Return the [x, y] coordinate for the center point of the cell that contains the specified text.  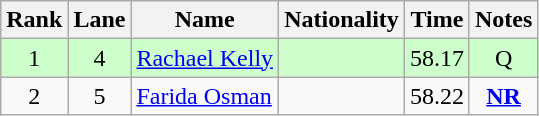
2 [34, 96]
Farida Osman [205, 96]
Q [503, 58]
Time [436, 20]
Rank [34, 20]
Lane [100, 20]
NR [503, 96]
4 [100, 58]
5 [100, 96]
Notes [503, 20]
58.22 [436, 96]
1 [34, 58]
Nationality [342, 20]
Name [205, 20]
Rachael Kelly [205, 58]
58.17 [436, 58]
